Determine the (x, y) coordinate at the center of the cell enclosing the given text.  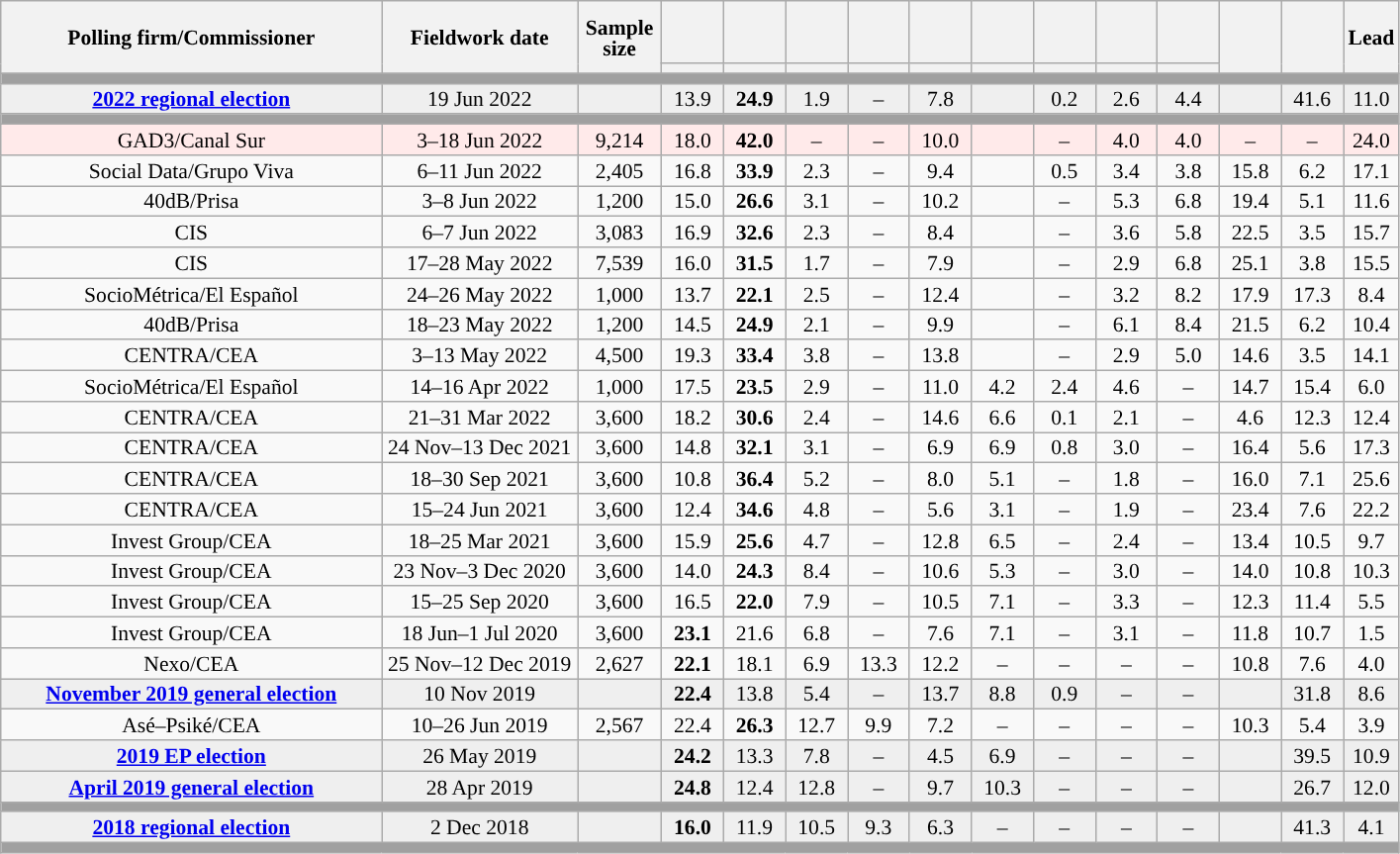
10.4 (1371, 325)
16.9 (693, 232)
18–25 Mar 2021 (480, 540)
7.2 (940, 724)
6–11 Jun 2022 (480, 170)
3–18 Jun 2022 (480, 141)
30.6 (754, 418)
24.0 (1371, 141)
15.9 (693, 540)
25 Nov–12 Dec 2019 (480, 663)
14.7 (1251, 386)
2,405 (619, 170)
6–7 Jun 2022 (480, 232)
16.4 (1251, 447)
15–25 Sep 2020 (480, 602)
10.2 (940, 202)
Lead (1371, 38)
6.6 (1003, 418)
21–31 Mar 2022 (480, 418)
1.7 (817, 263)
11.4 (1312, 602)
4.5 (940, 756)
16.8 (693, 170)
18.2 (693, 418)
9.3 (879, 827)
14.1 (1371, 356)
15.8 (1251, 170)
2 Dec 2018 (480, 827)
24.3 (754, 570)
10–26 Jun 2019 (480, 724)
31.5 (754, 263)
13.9 (693, 99)
17.1 (1371, 170)
39.5 (1312, 756)
Polling firm/Commissioner (192, 38)
22.0 (754, 602)
19.4 (1251, 202)
13.4 (1251, 540)
42.0 (754, 141)
15.4 (1312, 386)
4.7 (817, 540)
4,500 (619, 356)
14.5 (693, 325)
18–30 Sep 2021 (480, 479)
Asé–Psiké/CEA (192, 724)
32.1 (754, 447)
9,214 (619, 141)
3.9 (1371, 724)
33.9 (754, 170)
2.6 (1126, 99)
23 Nov–3 Dec 2020 (480, 570)
16.5 (693, 602)
24.8 (693, 786)
8.2 (1189, 293)
November 2019 general election (192, 695)
3–13 May 2022 (480, 356)
9.4 (940, 170)
11.8 (1251, 633)
15.7 (1371, 232)
19.3 (693, 356)
7,539 (619, 263)
2019 EP election (192, 756)
April 2019 general election (192, 786)
3.3 (1126, 602)
26.7 (1312, 786)
6.0 (1371, 386)
22.2 (1371, 509)
33.4 (754, 356)
18.1 (754, 663)
8.0 (940, 479)
0.5 (1065, 170)
Social Data/Grupo Viva (192, 170)
10.6 (940, 570)
21.5 (1251, 325)
Sample size (619, 38)
0.1 (1065, 418)
26.3 (754, 724)
12.0 (1371, 786)
41.6 (1312, 99)
6.5 (1003, 540)
2,567 (619, 724)
4.8 (817, 509)
1.5 (1371, 633)
2022 regional election (192, 99)
24.2 (693, 756)
24 Nov–13 Dec 2021 (480, 447)
15–24 Jun 2021 (480, 509)
5.8 (1189, 232)
25.1 (1251, 263)
5.0 (1189, 356)
8.6 (1371, 695)
31.8 (1312, 695)
34.6 (754, 509)
4.2 (1003, 386)
14.8 (693, 447)
0.9 (1065, 695)
36.4 (754, 479)
GAD3/Canal Sur (192, 141)
18.0 (693, 141)
6.3 (940, 827)
23.5 (754, 386)
3,083 (619, 232)
19 Jun 2022 (480, 99)
23.4 (1251, 509)
10.7 (1312, 633)
17.9 (1251, 293)
10.0 (940, 141)
Nexo/CEA (192, 663)
12.7 (817, 724)
Fieldwork date (480, 38)
10.9 (1371, 756)
12.2 (940, 663)
5.5 (1371, 602)
8.8 (1003, 695)
10 Nov 2019 (480, 695)
3–8 Jun 2022 (480, 202)
2.5 (817, 293)
17.5 (693, 386)
6.1 (1126, 325)
5.2 (817, 479)
2,627 (619, 663)
11.9 (754, 827)
17–28 May 2022 (480, 263)
26 May 2019 (480, 756)
0.2 (1065, 99)
3.4 (1126, 170)
2018 regional election (192, 827)
32.6 (754, 232)
15.5 (1371, 263)
21.6 (754, 633)
4.1 (1371, 827)
28 Apr 2019 (480, 786)
18 Jun–1 Jul 2020 (480, 633)
24–26 May 2022 (480, 293)
18–23 May 2022 (480, 325)
4.4 (1189, 99)
1.8 (1126, 479)
0.8 (1065, 447)
15.0 (693, 202)
14–16 Apr 2022 (480, 386)
26.6 (754, 202)
11.6 (1371, 202)
41.3 (1312, 827)
3.6 (1126, 232)
22.5 (1251, 232)
3.2 (1126, 293)
23.1 (693, 633)
